Return the (x, y) coordinate for the center point of the cell that contains the specified text.  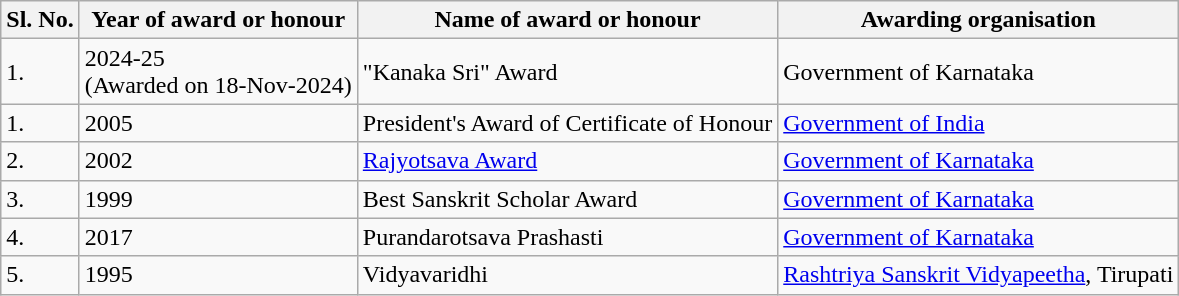
2024-25(Awarded on 18-Nov-2024) (218, 72)
Rajyotsava Award (567, 161)
5. (40, 275)
President's Award of Certificate of Honour (567, 123)
1995 (218, 275)
3. (40, 199)
Government of India (978, 123)
Year of award or honour (218, 20)
2005 (218, 123)
Rashtriya Sanskrit Vidyapeetha, Tirupati (978, 275)
Sl. No. (40, 20)
2. (40, 161)
2017 (218, 237)
Best Sanskrit Scholar Award (567, 199)
2002 (218, 161)
4. (40, 237)
"Kanaka Sri" Award (567, 72)
1999 (218, 199)
Name of award or honour (567, 20)
Purandarotsava Prashasti (567, 237)
Awarding organisation (978, 20)
Vidyavaridhi (567, 275)
